Return the [X, Y] coordinate for the center point of the cell that contains the specified text.  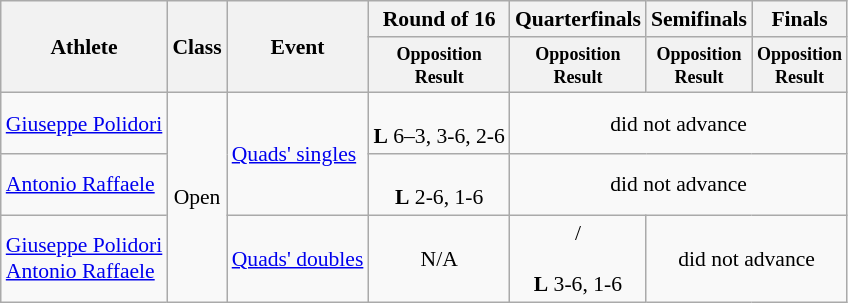
L 2-6, 1-6 [438, 184]
Event [298, 47]
Round of 16 [438, 19]
Quarterfinals [578, 19]
Quads' singles [298, 154]
Class [196, 47]
Athlete [84, 47]
Finals [800, 19]
Giuseppe Polidori [84, 124]
Semifinals [699, 19]
L 6–3, 3-6, 2-6 [438, 124]
Giuseppe Polidori Antonio Raffaele [84, 258]
/ L 3-6, 1-6 [578, 258]
Quads' doubles [298, 258]
Antonio Raffaele [84, 184]
N/A [438, 258]
Open [196, 198]
